Capture the cell that displays the provided text and extract its [X, Y] central coordinate. 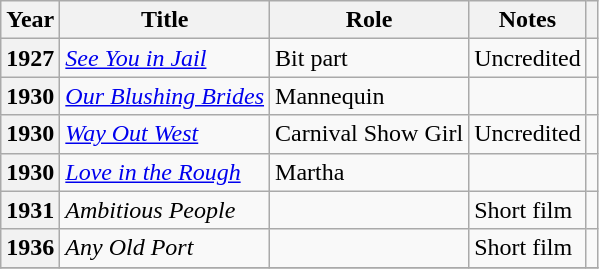
Our Blushing Brides [165, 96]
Notes [528, 20]
Ambitious People [165, 210]
See You in Jail [165, 58]
Mannequin [370, 96]
Carnival Show Girl [370, 134]
Any Old Port [165, 248]
1931 [30, 210]
Martha [370, 172]
Role [370, 20]
Bit part [370, 58]
1936 [30, 248]
Way Out West [165, 134]
Title [165, 20]
Year [30, 20]
Love in the Rough [165, 172]
1927 [30, 58]
